Capture the cell that displays the provided text and extract its [X, Y] central coordinate. 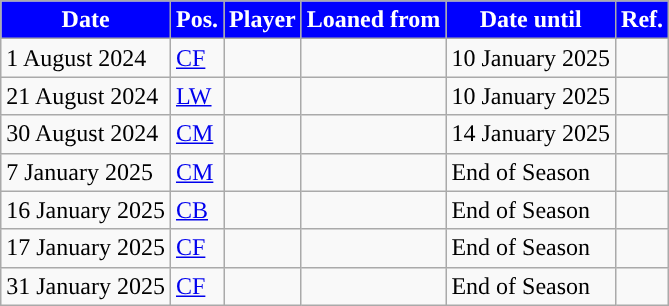
Loaned from [374, 20]
31 January 2025 [86, 286]
21 August 2024 [86, 96]
CB [196, 210]
16 January 2025 [86, 210]
30 August 2024 [86, 134]
Date [86, 20]
Ref. [642, 20]
Player [263, 20]
LW [196, 96]
Date until [531, 20]
14 January 2025 [531, 134]
17 January 2025 [86, 248]
7 January 2025 [86, 172]
Pos. [196, 20]
1 August 2024 [86, 58]
